Provide the [X, Y] coordinate of the cell's center where the given text is located.  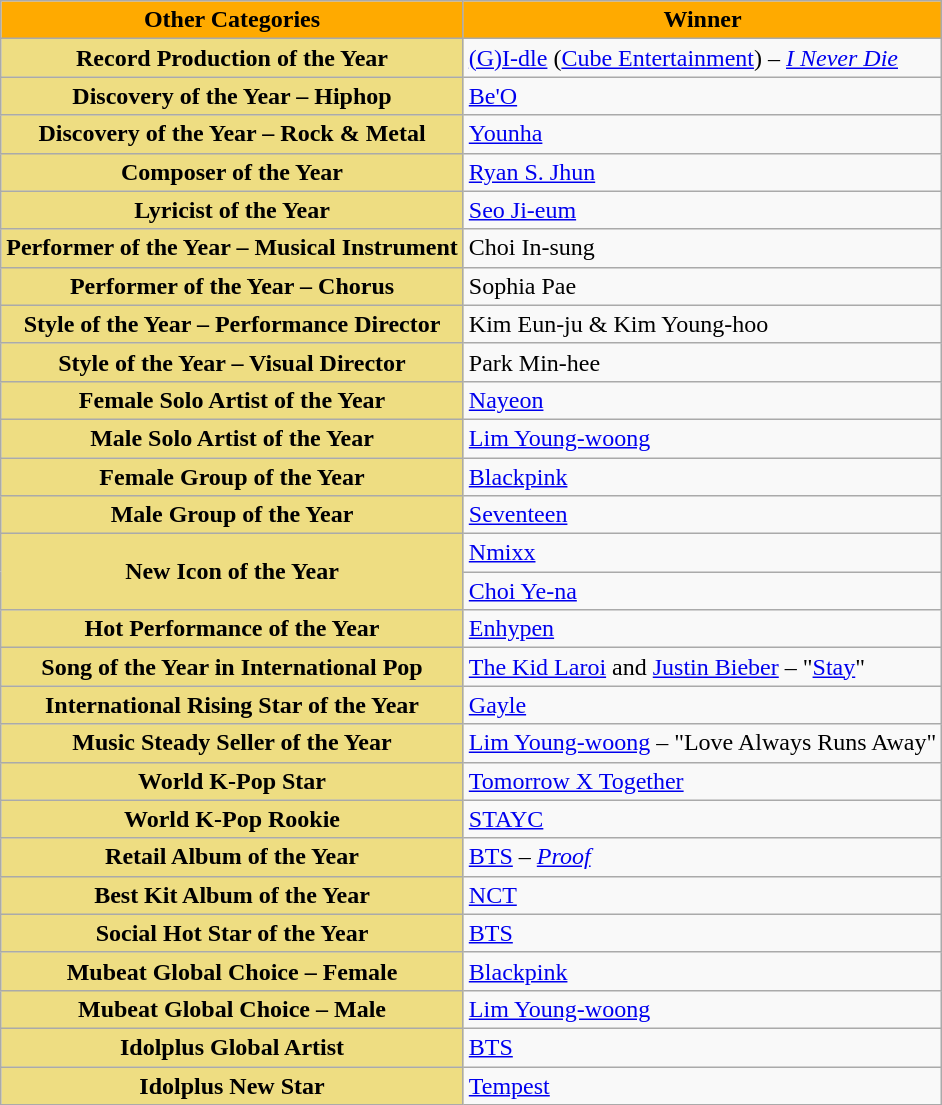
Composer of the Year [232, 172]
Be'O [702, 96]
Lyricist of the Year [232, 210]
Male Group of the Year [232, 515]
Hot Performance of the Year [232, 629]
Idolplus Global Artist [232, 1047]
Best Kit Album of the Year [232, 895]
World K-Pop Star [232, 781]
Record Production of the Year [232, 58]
Seventeen [702, 515]
Younha [702, 134]
Park Min-hee [702, 362]
Male Solo Artist of the Year [232, 438]
Social Hot Star of the Year [232, 933]
STAYC [702, 819]
Ryan S. Jhun [702, 172]
NCT [702, 895]
Choi In-sung [702, 248]
Gayle [702, 705]
Other Categories [232, 20]
Female Solo Artist of the Year [232, 400]
Kim Eun-ju & Kim Young-hoo [702, 324]
Tempest [702, 1085]
Winner [702, 20]
Tomorrow X Together [702, 781]
Discovery of the Year – Hiphop [232, 96]
Mubeat Global Choice – Male [232, 1009]
World K-Pop Rookie [232, 819]
(G)I-dle (Cube Entertainment) – I Never Die [702, 58]
Mubeat Global Choice – Female [232, 971]
Female Group of the Year [232, 477]
Song of the Year in International Pop [232, 667]
Choi Ye-na [702, 591]
The Kid Laroi and Justin Bieber – "Stay" [702, 667]
International Rising Star of the Year [232, 705]
Performer of the Year – Chorus [232, 286]
Performer of the Year – Musical Instrument [232, 248]
Style of the Year – Visual Director [232, 362]
Discovery of the Year – Rock & Metal [232, 134]
Nayeon [702, 400]
Lim Young-woong – "Love Always Runs Away" [702, 743]
Enhypen [702, 629]
BTS – Proof [702, 857]
Style of the Year – Performance Director [232, 324]
Seo Ji-eum [702, 210]
Music Steady Seller of the Year [232, 743]
Idolplus New Star [232, 1085]
Sophia Pae [702, 286]
Nmixx [702, 553]
New Icon of the Year [232, 572]
Retail Album of the Year [232, 857]
